Return (X, Y) of the center of cell containing provided text 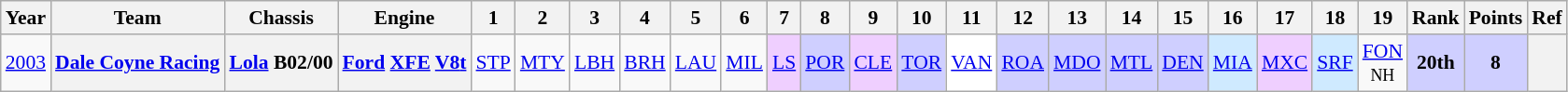
Lola B02/00 (280, 63)
Ref (1547, 18)
2 (543, 18)
14 (1132, 18)
MTL (1132, 63)
10 (921, 18)
LAU (696, 63)
LS (784, 63)
Year (26, 18)
MDO (1078, 63)
15 (1182, 18)
MIL (744, 63)
VAN (971, 63)
DEN (1182, 63)
MTY (543, 63)
STP (493, 63)
SRF (1335, 63)
5 (696, 18)
9 (872, 18)
TOR (921, 63)
POR (825, 63)
Dale Coyne Racing (137, 63)
BRH (644, 63)
17 (1285, 18)
Rank (1436, 18)
18 (1335, 18)
19 (1382, 18)
6 (744, 18)
FONNH (1382, 63)
Engine (405, 18)
MXC (1285, 63)
Chassis (280, 18)
Points (1496, 18)
12 (1023, 18)
Ford XFE V8t (405, 63)
20th (1436, 63)
16 (1233, 18)
7 (784, 18)
1 (493, 18)
4 (644, 18)
13 (1078, 18)
Team (137, 18)
MIA (1233, 63)
ROA (1023, 63)
3 (594, 18)
CLE (872, 63)
11 (971, 18)
LBH (594, 63)
2003 (26, 63)
